From the cell containing the given text, extract its center point as (X, Y) coordinate. 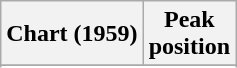
Chart (1959) (72, 34)
Peakposition (189, 34)
